Output the [X, Y] coordinate of the center of the cell containing the given text.  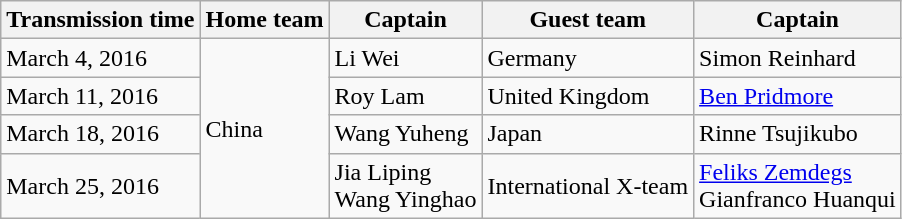
United Kingdom [588, 96]
China [264, 128]
March 4, 2016 [100, 58]
Roy Lam [406, 96]
International X-team [588, 186]
Japan [588, 134]
Rinne Tsujikubo [798, 134]
March 11, 2016 [100, 96]
Home team [264, 20]
Feliks ZemdegsGianfranco Huanqui [798, 186]
Wang Yuheng [406, 134]
Li Wei [406, 58]
March 18, 2016 [100, 134]
Simon Reinhard [798, 58]
Ben Pridmore [798, 96]
Jia LipingWang Yinghao [406, 186]
March 25, 2016 [100, 186]
Guest team [588, 20]
Germany [588, 58]
Transmission time [100, 20]
